Detect which cell encompasses the target text, then output its [X, Y] center coordinate. 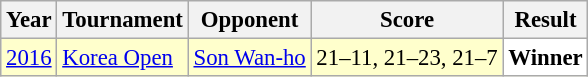
Opponent [250, 20]
Result [546, 20]
Tournament [122, 20]
Score [407, 20]
Son Wan-ho [250, 58]
Year [29, 20]
21–11, 21–23, 21–7 [407, 58]
Winner [546, 58]
2016 [29, 58]
Korea Open [122, 58]
